Output the [x, y] coordinate of the center of the cell containing the given text.  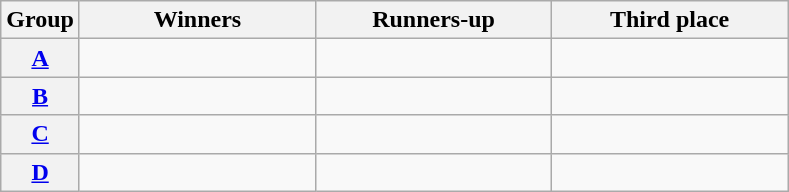
Winners [197, 20]
A [40, 58]
Group [40, 20]
C [40, 134]
Third place [670, 20]
B [40, 96]
D [40, 172]
Runners-up [433, 20]
